Pinpoint the cell where the given text exists, returning its (X, Y) midpoint coordinate. 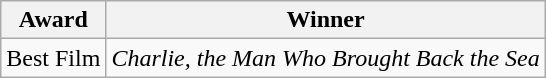
Best Film (54, 58)
Charlie, the Man Who Brought Back the Sea (326, 58)
Award (54, 20)
Winner (326, 20)
